Return [x, y] of the center of cell containing provided text 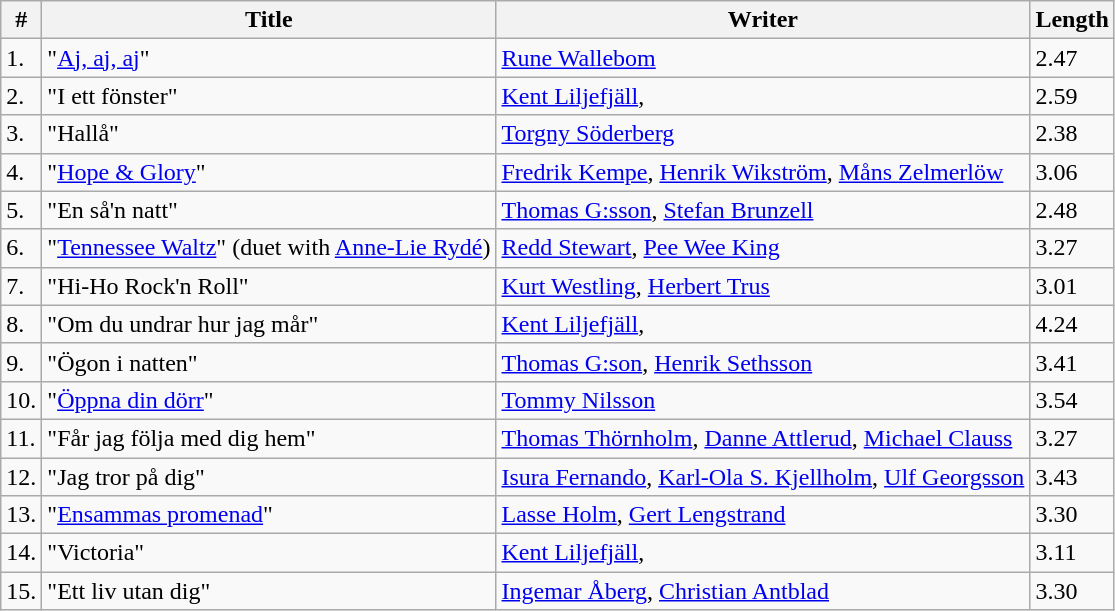
3.06 [1072, 172]
3. [22, 134]
2. [22, 96]
3.11 [1072, 553]
# [22, 20]
"Öppna din dörr" [269, 400]
"Om du undrar hur jag mår" [269, 324]
5. [22, 210]
15. [22, 591]
9. [22, 362]
"Ett liv utan dig" [269, 591]
"Ensammas promenad" [269, 515]
7. [22, 286]
"Victoria" [269, 553]
Ingemar Åberg, Christian Antblad [763, 591]
Torgny Söderberg [763, 134]
3.43 [1072, 477]
Thomas G:son, Henrik Sethsson [763, 362]
12. [22, 477]
1. [22, 58]
10. [22, 400]
"Hope & Glory" [269, 172]
2.47 [1072, 58]
"Hi-Ho Rock'n Roll" [269, 286]
3.41 [1072, 362]
11. [22, 438]
Thomas G:sson, Stefan Brunzell [763, 210]
Length [1072, 20]
3.54 [1072, 400]
6. [22, 248]
13. [22, 515]
Writer [763, 20]
14. [22, 553]
"Jag tror på dig" [269, 477]
2.59 [1072, 96]
Lasse Holm, Gert Lengstrand [763, 515]
"Ögon i natten" [269, 362]
Rune Wallebom [763, 58]
3.01 [1072, 286]
"Aj, aj, aj" [269, 58]
Redd Stewart, Pee Wee King [763, 248]
"En så'n natt" [269, 210]
Tommy Nilsson [763, 400]
2.48 [1072, 210]
"Tennessee Waltz" (duet with Anne-Lie Rydé) [269, 248]
"Får jag följa med dig hem" [269, 438]
2.38 [1072, 134]
Isura Fernando, Karl-Ola S. Kjellholm, Ulf Georgsson [763, 477]
Fredrik Kempe, Henrik Wikström, Måns Zelmerlöw [763, 172]
Thomas Thörnholm, Danne Attlerud, Michael Clauss [763, 438]
"I ett fönster" [269, 96]
4.24 [1072, 324]
8. [22, 324]
Title [269, 20]
"Hallå" [269, 134]
4. [22, 172]
Kurt Westling, Herbert Trus [763, 286]
